Search for the cell housing the specified text and yield its (X, Y) center coordinate. 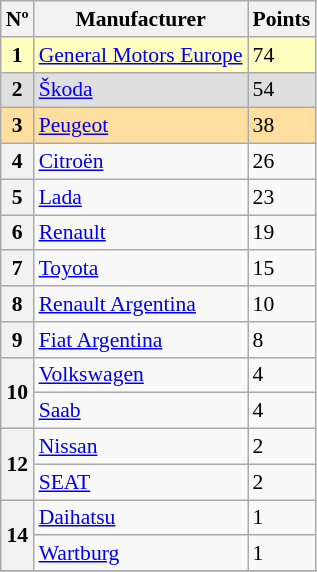
5 (18, 197)
Fiat Argentina (141, 340)
Manufacturer (141, 19)
9 (18, 340)
Toyota (141, 269)
12 (18, 464)
Wartburg (141, 554)
Daihatsu (141, 518)
6 (18, 233)
Saab (141, 411)
23 (282, 197)
14 (18, 536)
Points (282, 19)
7 (18, 269)
Volkswagen (141, 375)
General Motors Europe (141, 55)
74 (282, 55)
Nº (18, 19)
Citroën (141, 162)
15 (282, 269)
Renault Argentina (141, 304)
Peugeot (141, 126)
Renault (141, 233)
19 (282, 233)
Lada (141, 197)
3 (18, 126)
SEAT (141, 482)
54 (282, 90)
38 (282, 126)
Škoda (141, 90)
26 (282, 162)
Nissan (141, 447)
